Search for the cell housing the specified text and yield its [X, Y] center coordinate. 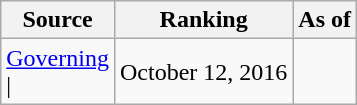
October 12, 2016 [203, 72]
Governing| [58, 72]
Source [58, 20]
As of [325, 20]
Ranking [203, 20]
